Identify which cell holds the provided text, then report its (X, Y) central coordinate. 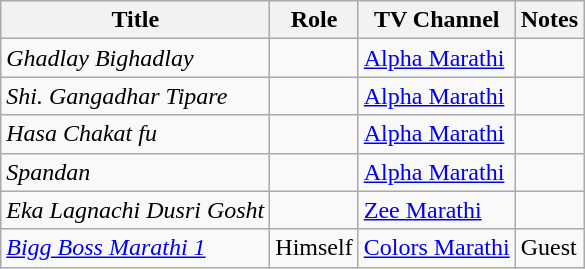
Zee Marathi (436, 210)
Spandan (136, 172)
Role (314, 20)
TV Channel (436, 20)
Notes (549, 20)
Himself (314, 248)
Title (136, 20)
Colors Marathi (436, 248)
Bigg Boss Marathi 1 (136, 248)
Hasa Chakat fu (136, 134)
Eka Lagnachi Dusri Gosht (136, 210)
Ghadlay Bighadlay (136, 58)
Shi. Gangadhar Tipare (136, 96)
Guest (549, 248)
